For the text-containing cell, return its midpoint in (X, Y) coordinate format. 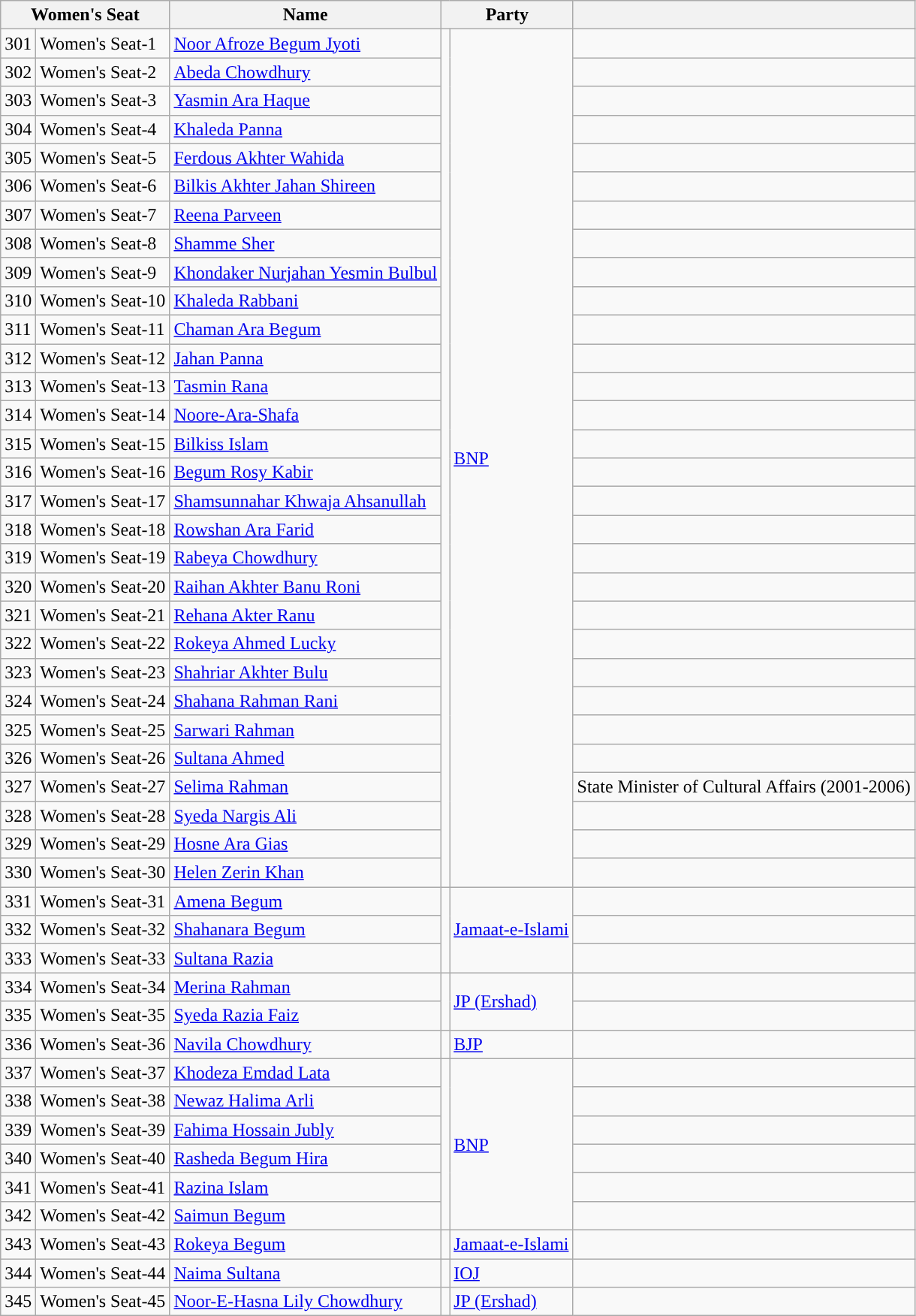
Noor-E-Hasna Lily Chowdhury (306, 1302)
Women's Seat-41 (103, 1187)
332 (18, 930)
337 (18, 1073)
Women's Seat-22 (103, 644)
340 (18, 1158)
Rokeya Ahmed Lucky (306, 644)
311 (18, 329)
Women's Seat-33 (103, 958)
323 (18, 672)
Women's Seat-32 (103, 930)
Razina Islam (306, 1187)
Khaleda Panna (306, 129)
333 (18, 958)
Noor Afroze Begum Jyoti (306, 44)
Helen Zerin Khan (306, 873)
Khodeza Emdad Lata (306, 1073)
Women's Seat-29 (103, 844)
Women's Seat-34 (103, 987)
Naima Sultana (306, 1273)
Party (508, 15)
Women's Seat-44 (103, 1273)
Shahriar Akhter Bulu (306, 672)
315 (18, 444)
Women's Seat-13 (103, 387)
320 (18, 587)
339 (18, 1130)
Rasheda Begum Hira (306, 1158)
334 (18, 987)
Amena Begum (306, 901)
Women's Seat-18 (103, 530)
Women's Seat-42 (103, 1215)
Women's Seat-28 (103, 815)
Women's Seat-37 (103, 1073)
Women's Seat-5 (103, 158)
Women's Seat-23 (103, 672)
319 (18, 558)
Women's Seat-21 (103, 615)
Women's Seat-14 (103, 415)
312 (18, 358)
Women's Seat-43 (103, 1244)
309 (18, 272)
317 (18, 501)
Jahan Panna (306, 358)
Tasmin Rana (306, 387)
Women's Seat-6 (103, 186)
Shahanara Begum (306, 930)
Yasmin Ara Haque (306, 101)
Ferdous Akhter Wahida (306, 158)
310 (18, 300)
Bilkis Akhter Jahan Shireen (306, 186)
313 (18, 387)
303 (18, 101)
Begum Rosy Kabir (306, 472)
302 (18, 72)
Women's Seat (86, 15)
Noore-Ara-Shafa (306, 415)
318 (18, 530)
Rowshan Ara Farid (306, 530)
Women's Seat-20 (103, 587)
Women's Seat-39 (103, 1130)
Women's Seat-36 (103, 1044)
Abeda Chowdhury (306, 72)
Reena Parveen (306, 215)
BJP (511, 1044)
335 (18, 1016)
Rehana Akter Ranu (306, 615)
Women's Seat-45 (103, 1302)
Women's Seat-8 (103, 243)
Sultana Ahmed (306, 758)
Fahima Hossain Jubly (306, 1130)
321 (18, 615)
Women's Seat-15 (103, 444)
Syeda Nargis Ali (306, 815)
Shamsunnahar Khwaja Ahsanullah (306, 501)
Hosne Ara Gias (306, 844)
Syeda Razia Faiz (306, 1016)
305 (18, 158)
341 (18, 1187)
327 (18, 786)
325 (18, 729)
Women's Seat-35 (103, 1016)
Rabeya Chowdhury (306, 558)
Selima Rahman (306, 786)
314 (18, 415)
Women's Seat-9 (103, 272)
Women's Seat-1 (103, 44)
Saimun Begum (306, 1215)
Women's Seat-12 (103, 358)
Women's Seat-24 (103, 701)
301 (18, 44)
322 (18, 644)
331 (18, 901)
324 (18, 701)
342 (18, 1215)
336 (18, 1044)
Women's Seat-19 (103, 558)
Bilkiss Islam (306, 444)
Newaz Halima Arli (306, 1101)
Women's Seat-2 (103, 72)
338 (18, 1101)
307 (18, 215)
Women's Seat-17 (103, 501)
Rokeya Begum (306, 1244)
Women's Seat-25 (103, 729)
328 (18, 815)
344 (18, 1273)
Women's Seat-16 (103, 472)
Name (306, 15)
306 (18, 186)
Khondaker Nurjahan Yesmin Bulbul (306, 272)
Sultana Razia (306, 958)
State Minister of Cultural Affairs (2001-2006) (743, 786)
304 (18, 129)
329 (18, 844)
345 (18, 1302)
IOJ (511, 1273)
308 (18, 243)
Women's Seat-7 (103, 215)
Shahana Rahman Rani (306, 701)
Women's Seat-10 (103, 300)
Women's Seat-30 (103, 873)
330 (18, 873)
Shamme Sher (306, 243)
Women's Seat-27 (103, 786)
326 (18, 758)
Merina Rahman (306, 987)
Women's Seat-11 (103, 329)
Women's Seat-4 (103, 129)
Khaleda Rabbani (306, 300)
Sarwari Rahman (306, 729)
Women's Seat-3 (103, 101)
Women's Seat-31 (103, 901)
Women's Seat-40 (103, 1158)
316 (18, 472)
Women's Seat-26 (103, 758)
Women's Seat-38 (103, 1101)
Navila Chowdhury (306, 1044)
Raihan Akhter Banu Roni (306, 587)
343 (18, 1244)
Chaman Ara Begum (306, 329)
